From the cell containing the given text, extract its center point as [x, y] coordinate. 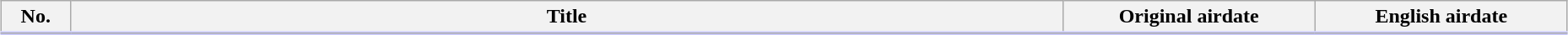
Original airdate [1188, 17]
English airdate [1441, 17]
Title [567, 17]
No. [35, 17]
